Determine the (X, Y) coordinate at the center of the cell enclosing the given text.  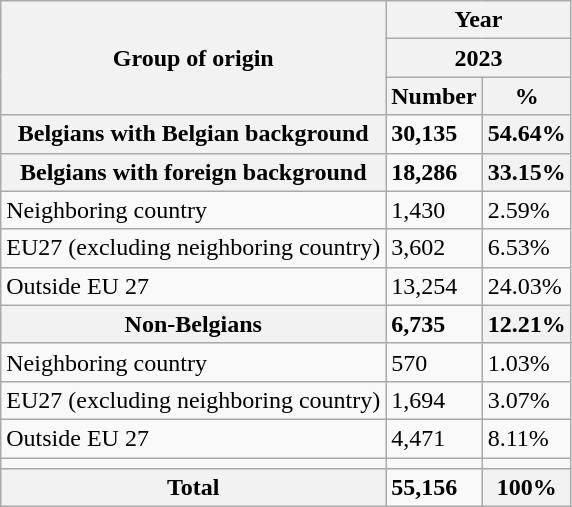
Year (478, 20)
6.53% (526, 248)
30,135 (434, 134)
% (526, 96)
18,286 (434, 172)
55,156 (434, 488)
54.64% (526, 134)
570 (434, 362)
13,254 (434, 286)
Total (194, 488)
12.21% (526, 324)
Belgians with Belgian background (194, 134)
24.03% (526, 286)
3,602 (434, 248)
2023 (478, 58)
1,430 (434, 210)
Belgians with foreign background (194, 172)
2.59% (526, 210)
Number (434, 96)
Group of origin (194, 58)
33.15% (526, 172)
100% (526, 488)
Non-Belgians (194, 324)
6,735 (434, 324)
8.11% (526, 438)
3.07% (526, 400)
4,471 (434, 438)
1,694 (434, 400)
1.03% (526, 362)
